Provide the (x, y) coordinate of the cell's center where the given text is located.  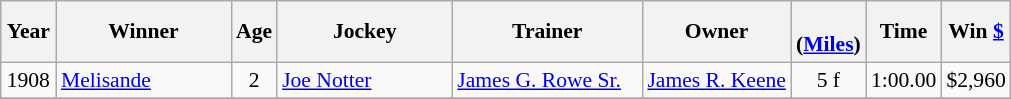
1:00.00 (904, 80)
5 f (828, 80)
Jockey (364, 32)
Owner (716, 32)
(Miles) (828, 32)
Melisande (144, 80)
Trainer (547, 32)
2 (254, 80)
Age (254, 32)
Time (904, 32)
Year (28, 32)
James G. Rowe Sr. (547, 80)
Joe Notter (364, 80)
1908 (28, 80)
Win $ (976, 32)
Winner (144, 32)
$2,960 (976, 80)
James R. Keene (716, 80)
